Return [X, Y] of the center of cell containing provided text 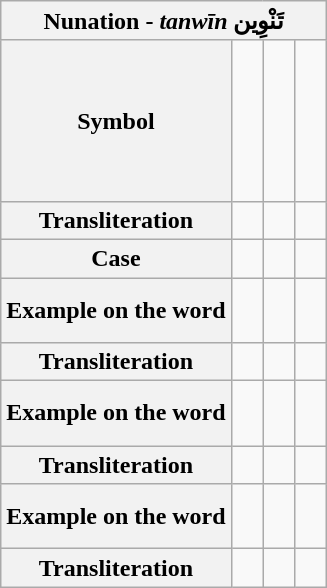
Nunation - tanwīn تَنْوِين [164, 21]
Symbol [116, 120]
Case [116, 258]
